For the text-containing cell, return its midpoint in (x, y) coordinate format. 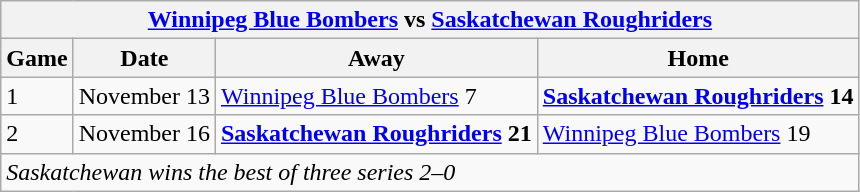
Home (698, 58)
Saskatchewan Roughriders 21 (376, 134)
Winnipeg Blue Bombers 19 (698, 134)
Winnipeg Blue Bombers 7 (376, 96)
November 16 (144, 134)
Away (376, 58)
Winnipeg Blue Bombers vs Saskatchewan Roughriders (430, 20)
Date (144, 58)
2 (37, 134)
Saskatchewan Roughriders 14 (698, 96)
1 (37, 96)
November 13 (144, 96)
Game (37, 58)
Saskatchewan wins the best of three series 2–0 (430, 172)
